Capture the cell that displays the provided text and extract its (X, Y) central coordinate. 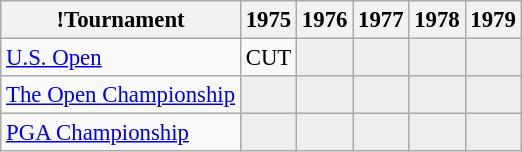
1975 (268, 20)
The Open Championship (121, 95)
U.S. Open (121, 58)
1977 (381, 20)
1979 (493, 20)
CUT (268, 58)
!Tournament (121, 20)
1976 (325, 20)
1978 (437, 20)
PGA Championship (121, 133)
